Search for the cell housing the specified text and yield its [x, y] center coordinate. 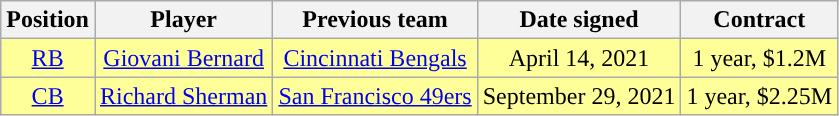
April 14, 2021 [579, 58]
Cincinnati Bengals [375, 58]
Date signed [579, 20]
Giovani Bernard [183, 58]
Contract [760, 20]
Richard Sherman [183, 96]
Player [183, 20]
San Francisco 49ers [375, 96]
1 year, $1.2M [760, 58]
CB [48, 96]
September 29, 2021 [579, 96]
Previous team [375, 20]
Position [48, 20]
1 year, $2.25M [760, 96]
RB [48, 58]
